From the cell containing the given text, extract its center point as (X, Y) coordinate. 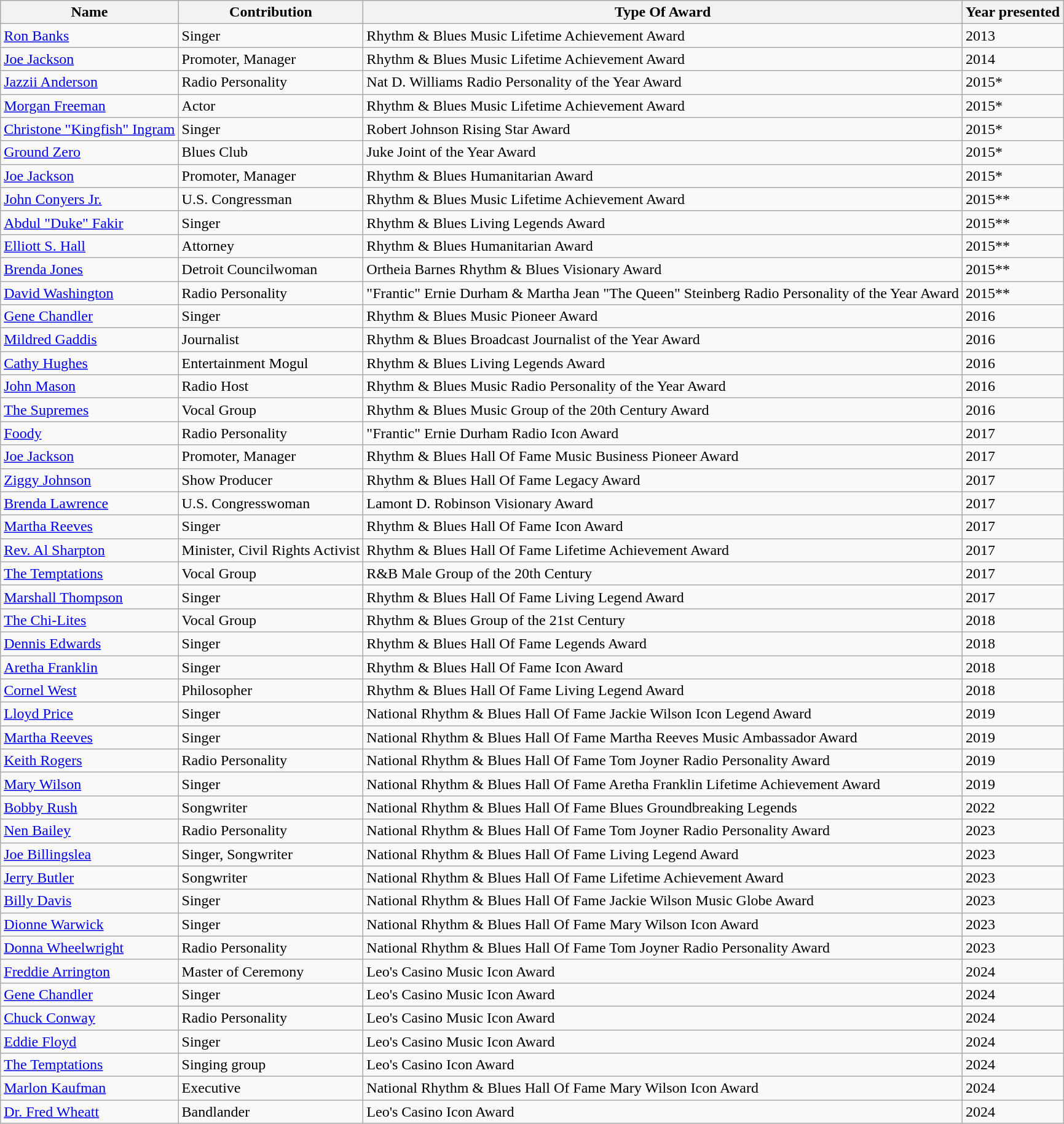
Type Of Award (663, 12)
Foody (90, 433)
National Rhythm & Blues Hall Of Fame Blues Groundbreaking Legends (663, 808)
Name (90, 12)
Dr. Fred Wheatt (90, 1112)
Morgan Freeman (90, 106)
Nat D. Williams Radio Personality of the Year Award (663, 82)
Billy Davis (90, 901)
Eddie Floyd (90, 1042)
Executive (270, 1088)
U.S. Congressman (270, 199)
Abdul "Duke" Fakir (90, 222)
Actor (270, 106)
Lloyd Price (90, 714)
Master of Ceremony (270, 971)
Marlon Kaufman (90, 1088)
Minister, Civil Rights Activist (270, 550)
Ziggy Johnson (90, 480)
Dionne Warwick (90, 924)
The Chi-Lites (90, 620)
Juke Joint of the Year Award (663, 152)
Ground Zero (90, 152)
Attorney (270, 246)
Contribution (270, 12)
Ron Banks (90, 36)
Cathy Hughes (90, 363)
Jazzii Anderson (90, 82)
Rhythm & Blues Music Group of the 20th Century Award (663, 410)
Mary Wilson (90, 784)
Detroit Councilwoman (270, 269)
Rhythm & Blues Hall Of Fame Legacy Award (663, 480)
R&B Male Group of the 20th Century (663, 573)
The Supremes (90, 410)
John Conyers Jr. (90, 199)
Chuck Conway (90, 1018)
Donna Wheelwright (90, 948)
Brenda Lawrence (90, 503)
John Mason (90, 387)
"Frantic" Ernie Durham & Martha Jean "The Queen" Steinberg Radio Personality of the Year Award (663, 293)
Ortheia Barnes Rhythm & Blues Visionary Award (663, 269)
Nen Bailey (90, 831)
Robert Johnson Rising Star Award (663, 129)
David Washington (90, 293)
Christone "Kingfish" Ingram (90, 129)
Joe Billingslea (90, 854)
Radio Host (270, 387)
2014 (1013, 59)
Show Producer (270, 480)
Blues Club (270, 152)
U.S. Congresswoman (270, 503)
National Rhythm & Blues Hall Of Fame Lifetime Achievement Award (663, 878)
Rhythm & Blues Hall Of Fame Legends Award (663, 643)
Rhythm & Blues Music Radio Personality of the Year Award (663, 387)
Year presented (1013, 12)
Journalist (270, 340)
Mildred Gaddis (90, 340)
2022 (1013, 808)
Rev. Al Sharpton (90, 550)
Singing group (270, 1065)
Jerry Butler (90, 878)
Brenda Jones (90, 269)
Cornel West (90, 691)
National Rhythm & Blues Hall Of Fame Martha Reeves Music Ambassador Award (663, 737)
Keith Rogers (90, 761)
Bandlander (270, 1112)
National Rhythm & Blues Hall Of Fame Living Legend Award (663, 854)
National Rhythm & Blues Hall Of Fame Jackie Wilson Icon Legend Award (663, 714)
Philosopher (270, 691)
Rhythm & Blues Music Pioneer Award (663, 316)
Rhythm & Blues Hall Of Fame Music Business Pioneer Award (663, 457)
Rhythm & Blues Hall Of Fame Lifetime Achievement Award (663, 550)
Entertainment Mogul (270, 363)
National Rhythm & Blues Hall Of Fame Aretha Franklin Lifetime Achievement Award (663, 784)
Aretha Franklin (90, 667)
Marshall Thompson (90, 597)
Lamont D. Robinson Visionary Award (663, 503)
Dennis Edwards (90, 643)
Elliott S. Hall (90, 246)
Bobby Rush (90, 808)
"Frantic" Ernie Durham Radio Icon Award (663, 433)
Rhythm & Blues Group of the 21st Century (663, 620)
Rhythm & Blues Broadcast Journalist of the Year Award (663, 340)
Singer, Songwriter (270, 854)
National Rhythm & Blues Hall Of Fame Jackie Wilson Music Globe Award (663, 901)
2013 (1013, 36)
Freddie Arrington (90, 971)
